Extract the (x, y) coordinate from the center of the cell holding the provided text.  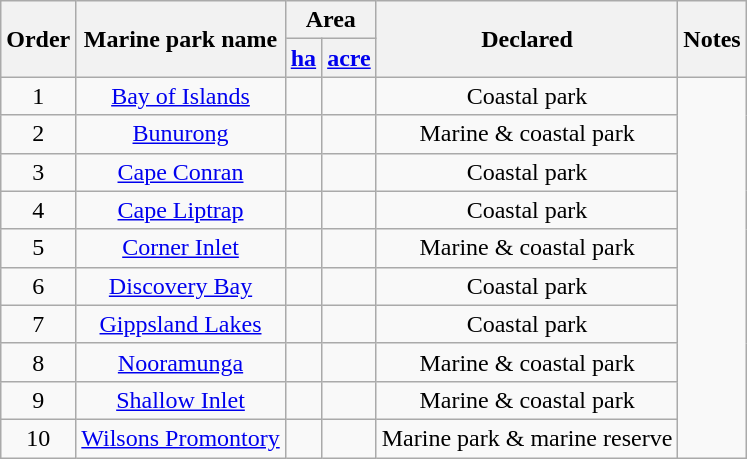
6 (38, 286)
4 (38, 210)
Notes (712, 39)
8 (38, 362)
Area (330, 20)
Nooramunga (180, 362)
9 (38, 400)
3 (38, 172)
7 (38, 324)
acre (350, 58)
Bunurong (180, 134)
Gippsland Lakes (180, 324)
Shallow Inlet (180, 400)
Declared (527, 39)
Cape Conran (180, 172)
Marine park & marine reserve (527, 438)
2 (38, 134)
ha (303, 58)
5 (38, 248)
1 (38, 96)
Wilsons Promontory (180, 438)
Corner Inlet (180, 248)
Marine park name (180, 39)
Cape Liptrap (180, 210)
Bay of Islands (180, 96)
Discovery Bay (180, 286)
Order (38, 39)
10 (38, 438)
